Return the [x, y] coordinate for the center point of the cell that contains the specified text.  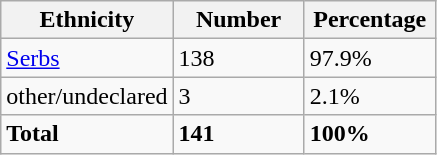
other/undeclared [87, 96]
Percentage [370, 20]
Number [238, 20]
Serbs [87, 58]
Total [87, 134]
3 [238, 96]
100% [370, 134]
Ethnicity [87, 20]
138 [238, 58]
141 [238, 134]
97.9% [370, 58]
2.1% [370, 96]
